Extract the [X, Y] coordinate from the center of the cell holding the provided text.  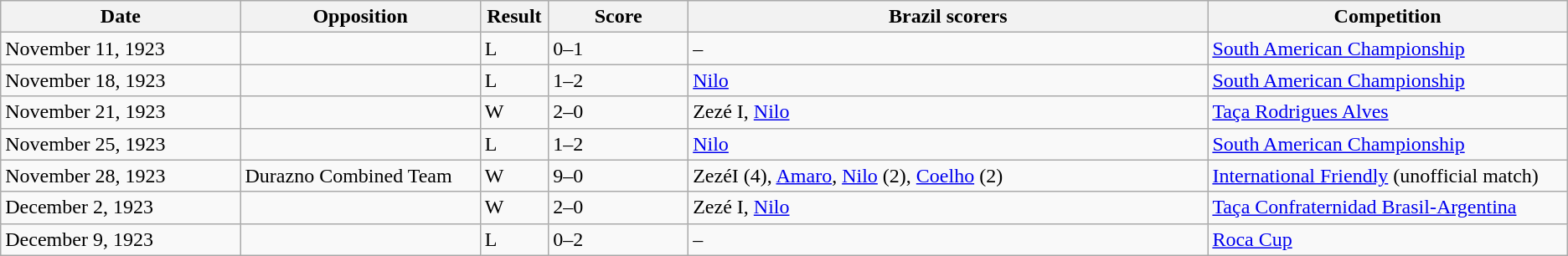
ZezéI (4), Amaro, Nilo (2), Coelho (2) [948, 176]
Result [514, 17]
Roca Cup [1387, 239]
0–2 [618, 239]
November 18, 1923 [121, 80]
Taça Rodrigues Alves [1387, 112]
Brazil scorers [948, 17]
Score [618, 17]
Opposition [360, 17]
0–1 [618, 49]
9–0 [618, 176]
November 11, 1923 [121, 49]
Taça Confraternidad Brasil-Argentina [1387, 207]
December 9, 1923 [121, 239]
November 25, 1923 [121, 144]
December 2, 1923 [121, 207]
November 21, 1923 [121, 112]
Durazno Combined Team [360, 176]
Date [121, 17]
Competition [1387, 17]
November 28, 1923 [121, 176]
International Friendly (unofficial match) [1387, 176]
